Search for the cell housing the specified text and yield its [x, y] center coordinate. 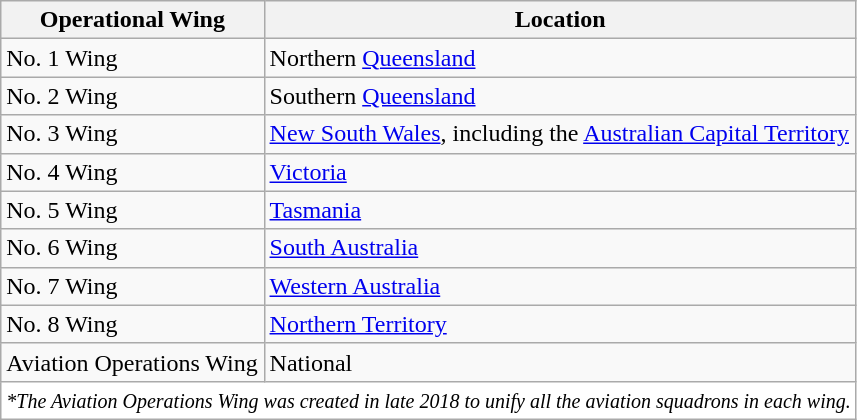
New South Wales, including the Australian Capital Territory [560, 134]
No. 7 Wing [132, 286]
No. 8 Wing [132, 324]
No. 2 Wing [132, 96]
Victoria [560, 172]
Location [560, 20]
Operational Wing [132, 20]
No. 5 Wing [132, 210]
*The Aviation Operations Wing was created in late 2018 to unify all the aviation squadrons in each wing. [429, 400]
No. 1 Wing [132, 58]
Aviation Operations Wing [132, 362]
Tasmania [560, 210]
No. 4 Wing [132, 172]
Northern Territory [560, 324]
National [560, 362]
No. 6 Wing [132, 248]
No. 3 Wing [132, 134]
South Australia [560, 248]
Western Australia [560, 286]
Northern Queensland [560, 58]
Southern Queensland [560, 96]
